Output the (X, Y) coordinate of the center of the cell containing the given text.  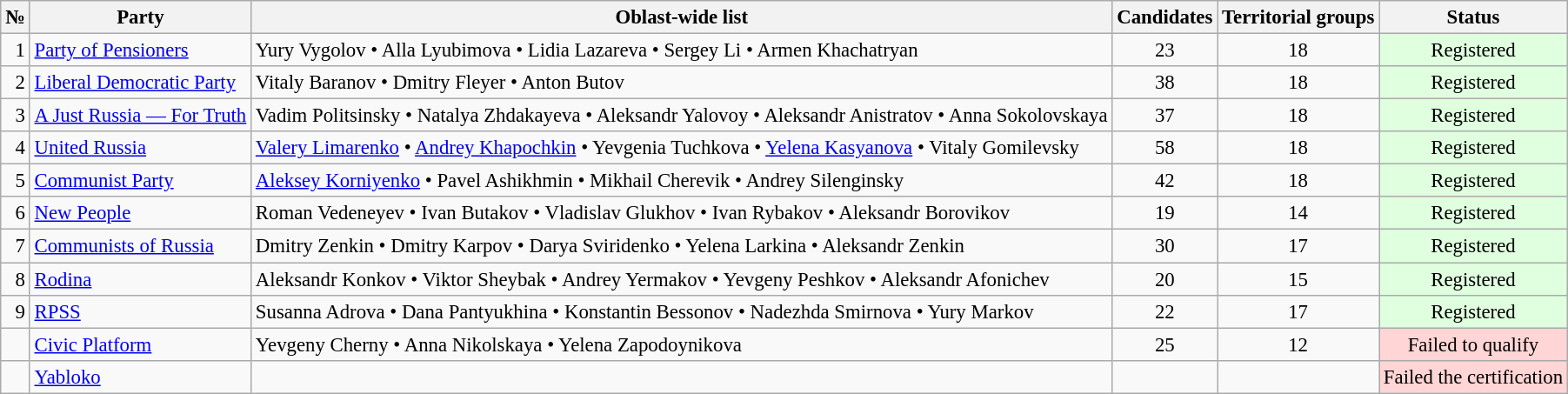
22 (1165, 311)
23 (1165, 50)
Vitaly Baranov • Dmitry Fleyer • Anton Butov (682, 83)
Communists of Russia (140, 246)
Yury Vygolov • Alla Lyubimova • Lidia Lazareva • Sergey Li • Armen Khachatryan (682, 50)
Dmitry Zenkin • Dmitry Karpov • Darya Sviridenko • Yelena Larkina • Aleksandr Zenkin (682, 246)
Territorial groups (1298, 17)
Oblast-wide list (682, 17)
Failed the certification (1473, 377)
7 (16, 246)
37 (1165, 116)
Civic Platform (140, 344)
30 (1165, 246)
Rodina (140, 279)
8 (16, 279)
Roman Vedeneyev • Ivan Butakov • Vladislav Glukhov • Ivan Rybakov • Aleksandr Borovikov (682, 213)
Status (1473, 17)
4 (16, 148)
9 (16, 311)
58 (1165, 148)
Vadim Politsinsky • Natalya Zhdakayeva • Aleksandr Yalovoy • Aleksandr Anistratov • Anna Sokolovskaya (682, 116)
Yabloko (140, 377)
Aleksey Korniyenko • Pavel Ashikhmin • Mikhail Cherevik • Andrey Silenginsky (682, 181)
12 (1298, 344)
Aleksandr Konkov • Viktor Sheybak • Andrey Yermakov • Yevgeny Peshkov • Aleksandr Afonichev (682, 279)
A Just Russia — For Truth (140, 116)
15 (1298, 279)
Yevgeny Cherny • Anna Nikolskaya • Yelena Zapodoynikova (682, 344)
14 (1298, 213)
1 (16, 50)
5 (16, 181)
2 (16, 83)
3 (16, 116)
Communist Party (140, 181)
20 (1165, 279)
42 (1165, 181)
№ (16, 17)
Valery Limarenko • Andrey Khapochkin • Yevgenia Tuchkova • Yelena Kasyanova • Vitaly Gomilevsky (682, 148)
RPSS (140, 311)
19 (1165, 213)
Party (140, 17)
38 (1165, 83)
Susanna Adrova • Dana Pantyukhina • Konstantin Bessonov • Nadezhda Smirnova • Yury Markov (682, 311)
6 (16, 213)
Failed to qualify (1473, 344)
Party of Pensioners (140, 50)
Candidates (1165, 17)
United Russia (140, 148)
25 (1165, 344)
New People (140, 213)
Liberal Democratic Party (140, 83)
